Detect which cell encompasses the target text, then output its [X, Y] center coordinate. 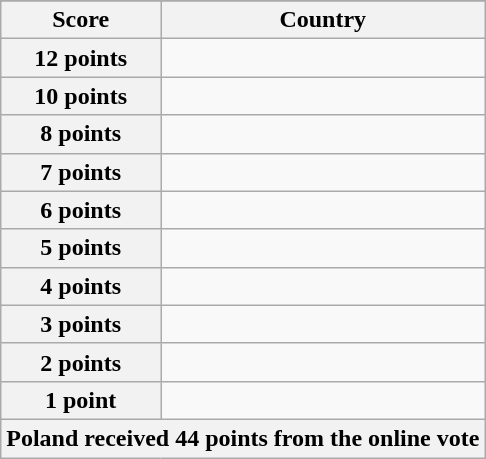
12 points [81, 58]
Country [323, 20]
7 points [81, 172]
5 points [81, 248]
1 point [81, 400]
3 points [81, 324]
6 points [81, 210]
Poland received 44 points from the online vote [243, 438]
Score [81, 20]
8 points [81, 134]
10 points [81, 96]
4 points [81, 286]
2 points [81, 362]
